Return the (X, Y) coordinate for the center point of the cell that contains the specified text.  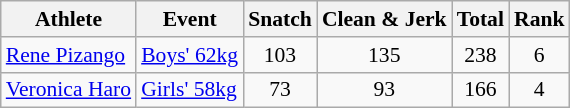
Rank (540, 19)
Boys' 62kg (190, 55)
135 (384, 55)
Total (480, 19)
Girls' 58kg (190, 90)
166 (480, 90)
Rene Pizango (68, 55)
Clean & Jerk (384, 19)
Event (190, 19)
Veronica Haro (68, 90)
73 (280, 90)
4 (540, 90)
6 (540, 55)
103 (280, 55)
93 (384, 90)
Athlete (68, 19)
238 (480, 55)
Snatch (280, 19)
